Return [x, y] of the center of cell containing provided text 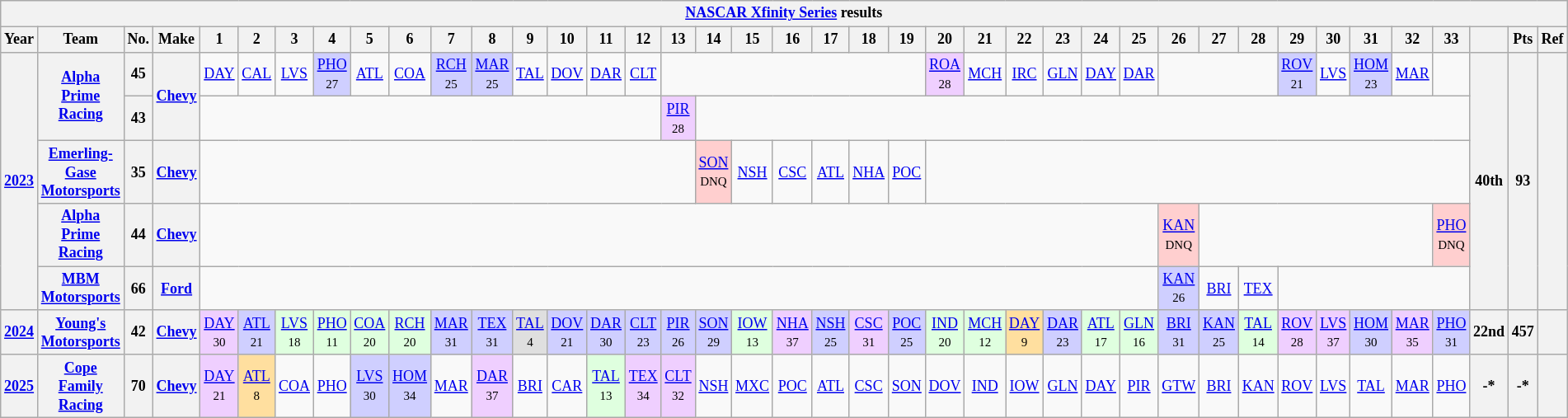
HOM23 [1372, 74]
15 [753, 40]
22 [1025, 40]
MCH12 [985, 332]
GLN16 [1139, 332]
DAY21 [219, 386]
BRI31 [1179, 332]
23 [1063, 40]
NASCAR Xfinity Series results [784, 13]
Ref [1552, 40]
IND20 [945, 332]
SON29 [714, 332]
6 [411, 40]
KAN26 [1179, 289]
LVS18 [295, 332]
26 [1179, 40]
MAR25 [492, 74]
70 [138, 386]
CSC31 [869, 332]
7 [451, 40]
43 [138, 119]
DAR23 [1063, 332]
PIR [1139, 386]
RCH25 [451, 74]
DAY30 [219, 332]
5 [369, 40]
DAR37 [492, 386]
CLT [643, 74]
Team [81, 40]
35 [138, 171]
LVS30 [369, 386]
ROA28 [945, 74]
45 [138, 74]
TEX31 [492, 332]
2 [257, 40]
NHA37 [792, 332]
MAR31 [451, 332]
9 [530, 40]
TAL4 [530, 332]
2024 [20, 332]
ATL8 [257, 386]
PHO31 [1451, 332]
HOM34 [411, 386]
Cope Family Racing [81, 386]
DOV21 [567, 332]
GTW [1179, 386]
MBM Motorsports [81, 289]
HOM30 [1372, 332]
KAN25 [1219, 332]
ATL17 [1101, 332]
Make [176, 40]
PHO27 [331, 74]
21 [985, 40]
1 [219, 40]
3 [295, 40]
8 [492, 40]
TAL13 [607, 386]
11 [607, 40]
SONDNQ [714, 171]
20 [945, 40]
24 [1101, 40]
Pts [1523, 40]
44 [138, 235]
DAY9 [1025, 332]
IOW13 [753, 332]
ROV [1298, 386]
PIR26 [678, 332]
CAR [567, 386]
Ford [176, 289]
33 [1451, 40]
42 [138, 332]
KAN [1258, 386]
DAR30 [607, 332]
457 [1523, 332]
17 [831, 40]
32 [1412, 40]
66 [138, 289]
MCH [985, 74]
Emerling-Gase Motorsports [81, 171]
CLT23 [643, 332]
CLT32 [678, 386]
30 [1334, 40]
IOW [1025, 386]
No. [138, 40]
4 [331, 40]
KANDNQ [1179, 235]
MAR35 [1412, 332]
IND [985, 386]
40th [1489, 181]
2025 [20, 386]
COA20 [369, 332]
2023 [20, 181]
ROV21 [1298, 74]
ROV28 [1298, 332]
RCH20 [411, 332]
PHO11 [331, 332]
NSH25 [831, 332]
27 [1219, 40]
ATL21 [257, 332]
PHODNQ [1451, 235]
PIR28 [678, 119]
29 [1298, 40]
19 [907, 40]
LVS37 [1334, 332]
12 [643, 40]
Year [20, 40]
MXC [753, 386]
31 [1372, 40]
Young's Motorsports [81, 332]
10 [567, 40]
TEX34 [643, 386]
TAL14 [1258, 332]
POC25 [907, 332]
28 [1258, 40]
14 [714, 40]
16 [792, 40]
SON [907, 386]
TEX [1258, 289]
CAL [257, 74]
22nd [1489, 332]
13 [678, 40]
93 [1523, 181]
18 [869, 40]
NHA [869, 171]
25 [1139, 40]
IRC [1025, 74]
